Identify which cell holds the provided text, then report its [x, y] central coordinate. 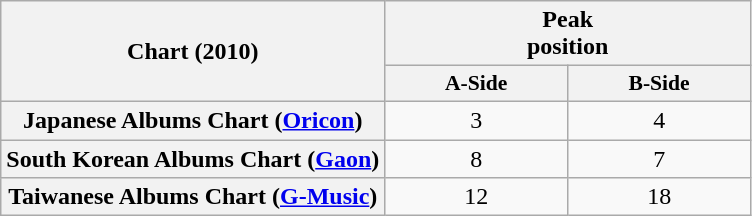
12 [476, 197]
3 [476, 120]
8 [476, 159]
Taiwanese Albums Chart (G-Music) [193, 197]
B-Side [660, 84]
18 [660, 197]
South Korean Albums Chart (Gaon) [193, 159]
Peakposition [568, 34]
7 [660, 159]
Chart (2010) [193, 52]
Japanese Albums Chart (Oricon) [193, 120]
4 [660, 120]
A-Side [476, 84]
